For the text-containing cell, return its midpoint in (X, Y) coordinate format. 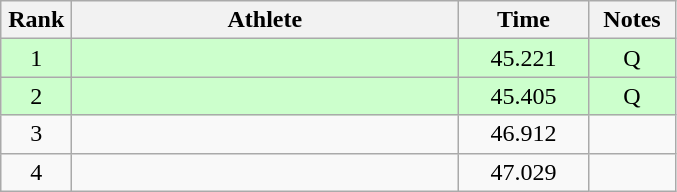
3 (36, 134)
45.221 (524, 58)
47.029 (524, 172)
45.405 (524, 96)
4 (36, 172)
Notes (632, 20)
Rank (36, 20)
2 (36, 96)
1 (36, 58)
Time (524, 20)
46.912 (524, 134)
Athlete (265, 20)
